Scan for the cell matching the given text and deliver its [X, Y] coordinate at center. 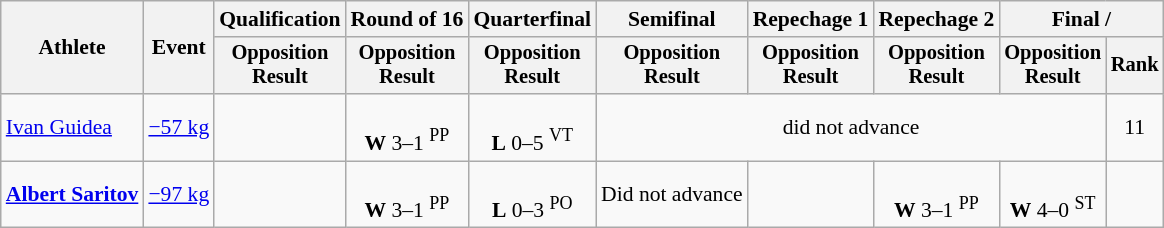
Athlete [72, 48]
did not advance [851, 128]
−97 kg [178, 194]
Final / [1081, 19]
Albert Saritov [72, 194]
Repechage 2 [936, 19]
Semifinal [672, 19]
W 4–0 ST [1052, 194]
Rank [1135, 66]
Repechage 1 [811, 19]
L 0–5 VT [532, 128]
11 [1135, 128]
Did not advance [672, 194]
Quarterfinal [532, 19]
Ivan Guidea [72, 128]
Event [178, 48]
Qualification [280, 19]
L 0–3 PO [532, 194]
−57 kg [178, 128]
Round of 16 [408, 19]
